Pinpoint the cell where the given text exists, returning its [x, y] midpoint coordinate. 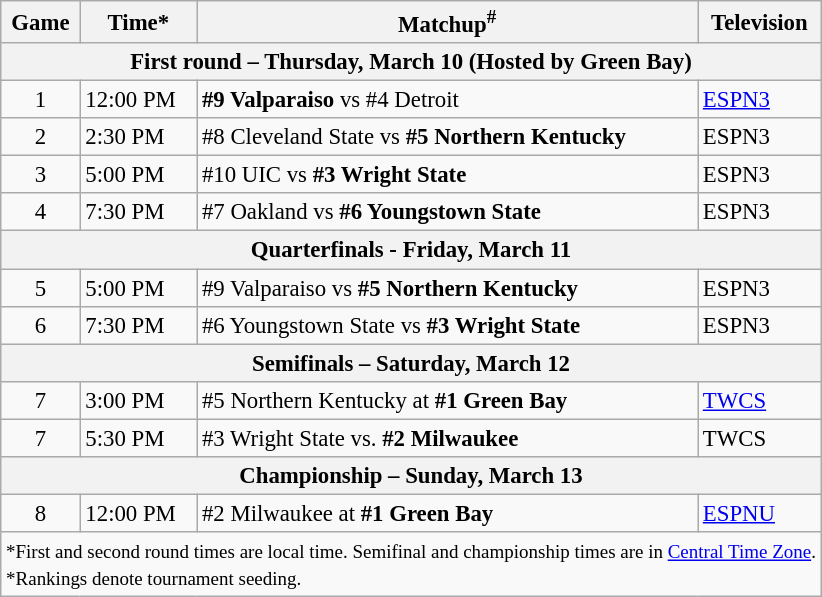
6 [40, 325]
#8 Cleveland State vs #5 Northern Kentucky [448, 137]
First round – Thursday, March 10 (Hosted by Green Bay) [411, 62]
2 [40, 137]
8 [40, 513]
#7 Oakland vs #6 Youngstown State [448, 213]
3:00 PM [138, 400]
Television [760, 22]
Matchup# [448, 22]
1 [40, 100]
#3 Wright State vs. #2 Milwaukee [448, 438]
#10 UIC vs #3 Wright State [448, 175]
4 [40, 213]
Championship – Sunday, March 13 [411, 476]
#9 Valparaiso vs #4 Detroit [448, 100]
5 [40, 288]
#9 Valparaiso vs #5 Northern Kentucky [448, 288]
#6 Youngstown State vs #3 Wright State [448, 325]
Game [40, 22]
5:30 PM [138, 438]
#2 Milwaukee at #1 Green Bay [448, 513]
3 [40, 175]
*First and second round times are local time. Semifinal and championship times are in Central Time Zone. *Rankings denote tournament seeding. [411, 564]
ESPNU [760, 513]
2:30 PM [138, 137]
Time* [138, 22]
Semifinals – Saturday, March 12 [411, 363]
Quarterfinals - Friday, March 11 [411, 250]
#5 Northern Kentucky at #1 Green Bay [448, 400]
